Scan for the cell matching the given text and deliver its [x, y] coordinate at center. 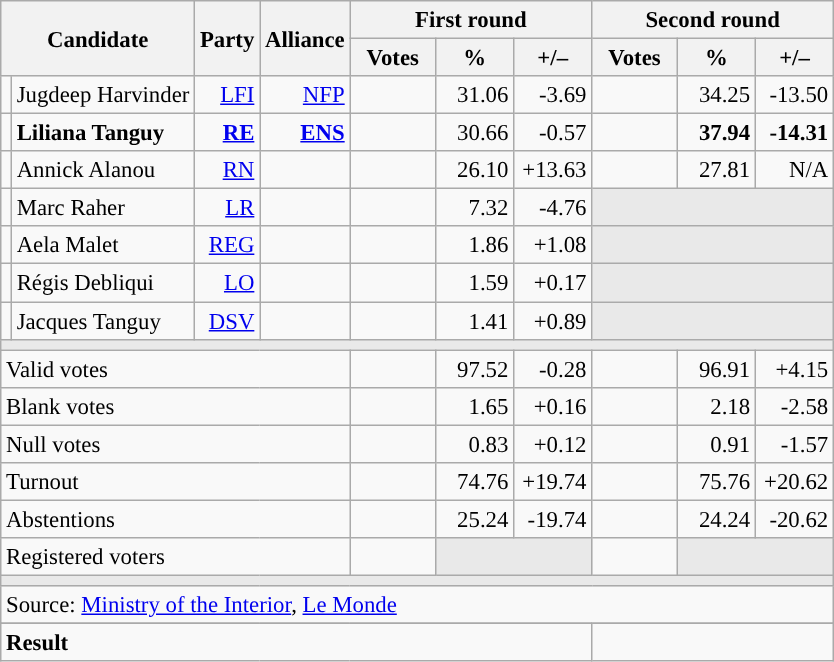
+13.63 [553, 170]
+19.74 [553, 482]
+0.12 [553, 444]
-20.62 [794, 519]
LO [228, 283]
-0.57 [553, 133]
-4.76 [553, 208]
-14.31 [794, 133]
Valid votes [176, 369]
Jacques Tanguy [102, 321]
ENS [305, 133]
34.25 [716, 95]
+0.89 [553, 321]
+1.08 [553, 245]
7.32 [475, 208]
0.83 [475, 444]
Régis Debliqui [102, 283]
-19.74 [553, 519]
Source: Ministry of the Interior, Le Monde [418, 605]
-0.28 [553, 369]
Abstentions [176, 519]
+0.16 [553, 406]
96.91 [716, 369]
27.81 [716, 170]
Marc Raher [102, 208]
31.06 [475, 95]
-13.50 [794, 95]
0.91 [716, 444]
Annick Alanou [102, 170]
1.65 [475, 406]
37.94 [716, 133]
-3.69 [553, 95]
75.76 [716, 482]
First round [471, 20]
RN [228, 170]
26.10 [475, 170]
N/A [794, 170]
DSV [228, 321]
Liliana Tanguy [102, 133]
+4.15 [794, 369]
Party [228, 38]
Aela Malet [102, 245]
74.76 [475, 482]
+20.62 [794, 482]
97.52 [475, 369]
Alliance [305, 38]
Registered voters [176, 557]
NFP [305, 95]
30.66 [475, 133]
+0.17 [553, 283]
1.86 [475, 245]
25.24 [475, 519]
REG [228, 245]
-2.58 [794, 406]
1.41 [475, 321]
Result [296, 643]
2.18 [716, 406]
RE [228, 133]
Candidate [98, 38]
-1.57 [794, 444]
LR [228, 208]
Blank votes [176, 406]
Second round [713, 20]
Null votes [176, 444]
1.59 [475, 283]
Turnout [176, 482]
LFI [228, 95]
24.24 [716, 519]
Jugdeep Harvinder [102, 95]
